Pinpoint the cell where the given text exists, returning its (x, y) midpoint coordinate. 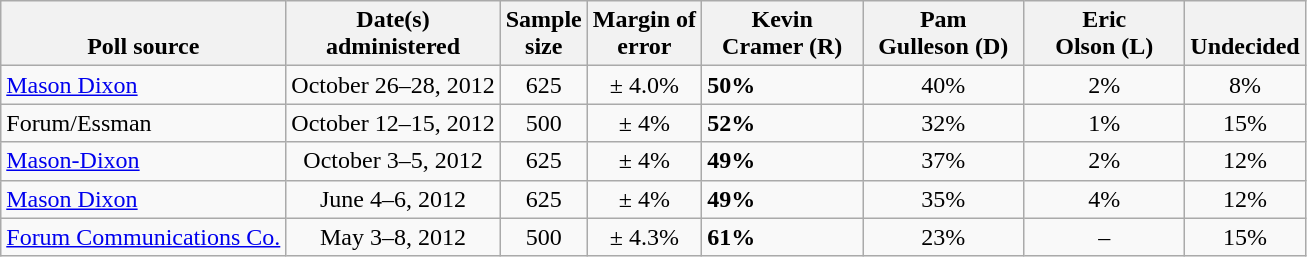
23% (944, 237)
EricOlson (L) (1104, 34)
8% (1245, 85)
Forum/Essman (144, 123)
Samplesize (544, 34)
October 26–28, 2012 (393, 85)
1% (1104, 123)
Undecided (1245, 34)
± 4.3% (644, 237)
– (1104, 237)
± 4.0% (644, 85)
4% (1104, 199)
Date(s)administered (393, 34)
32% (944, 123)
52% (782, 123)
October 12–15, 2012 (393, 123)
Forum Communications Co. (144, 237)
June 4–6, 2012 (393, 199)
Margin oferror (644, 34)
37% (944, 161)
50% (782, 85)
61% (782, 237)
May 3–8, 2012 (393, 237)
October 3–5, 2012 (393, 161)
KevinCramer (R) (782, 34)
35% (944, 199)
Poll source (144, 34)
PamGulleson (D) (944, 34)
40% (944, 85)
Mason-Dixon (144, 161)
